Detect which cell encompasses the target text, then output its (x, y) center coordinate. 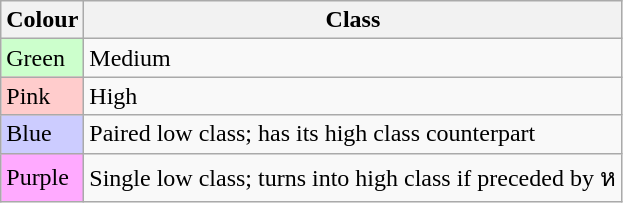
Pink (42, 96)
High (353, 96)
Single low class; turns into high class if preceded by ห (353, 178)
Class (353, 20)
Blue (42, 134)
Purple (42, 178)
Medium (353, 58)
Paired low class; has its high class counterpart (353, 134)
Green (42, 58)
Colour (42, 20)
